Locate the cell with the specified text and output its (x, y) center coordinate. 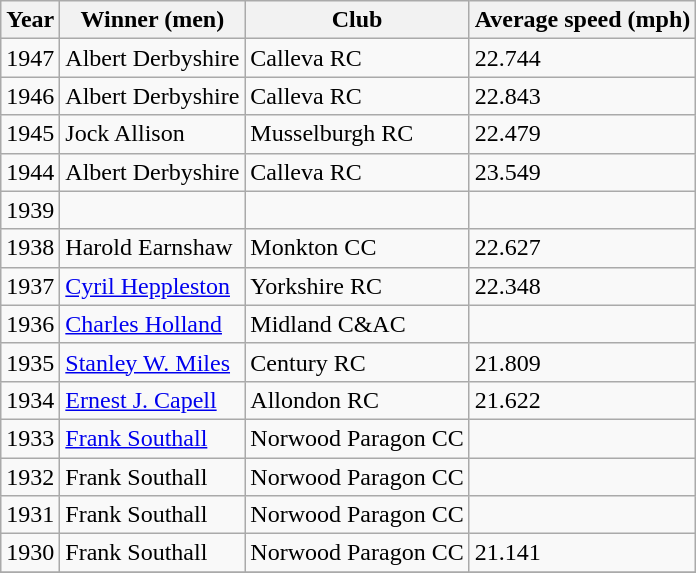
Musselburgh RC (357, 134)
1937 (30, 286)
Cyril Heppleston (152, 286)
1946 (30, 96)
21.809 (582, 362)
22.843 (582, 96)
Century RC (357, 362)
1938 (30, 248)
22.348 (582, 286)
Charles Holland (152, 324)
1933 (30, 438)
1944 (30, 172)
1939 (30, 210)
1931 (30, 515)
1936 (30, 324)
Ernest J. Capell (152, 400)
1932 (30, 477)
1930 (30, 553)
Stanley W. Miles (152, 362)
21.141 (582, 553)
Harold Earnshaw (152, 248)
23.549 (582, 172)
1934 (30, 400)
22.479 (582, 134)
Club (357, 20)
1935 (30, 362)
Average speed (mph) (582, 20)
Midland C&AC (357, 324)
22.744 (582, 58)
21.622 (582, 400)
Monkton CC (357, 248)
1947 (30, 58)
Year (30, 20)
Yorkshire RC (357, 286)
1945 (30, 134)
Winner (men) (152, 20)
22.627 (582, 248)
Allondon RC (357, 400)
Jock Allison (152, 134)
